Capture the cell that displays the provided text and extract its [X, Y] central coordinate. 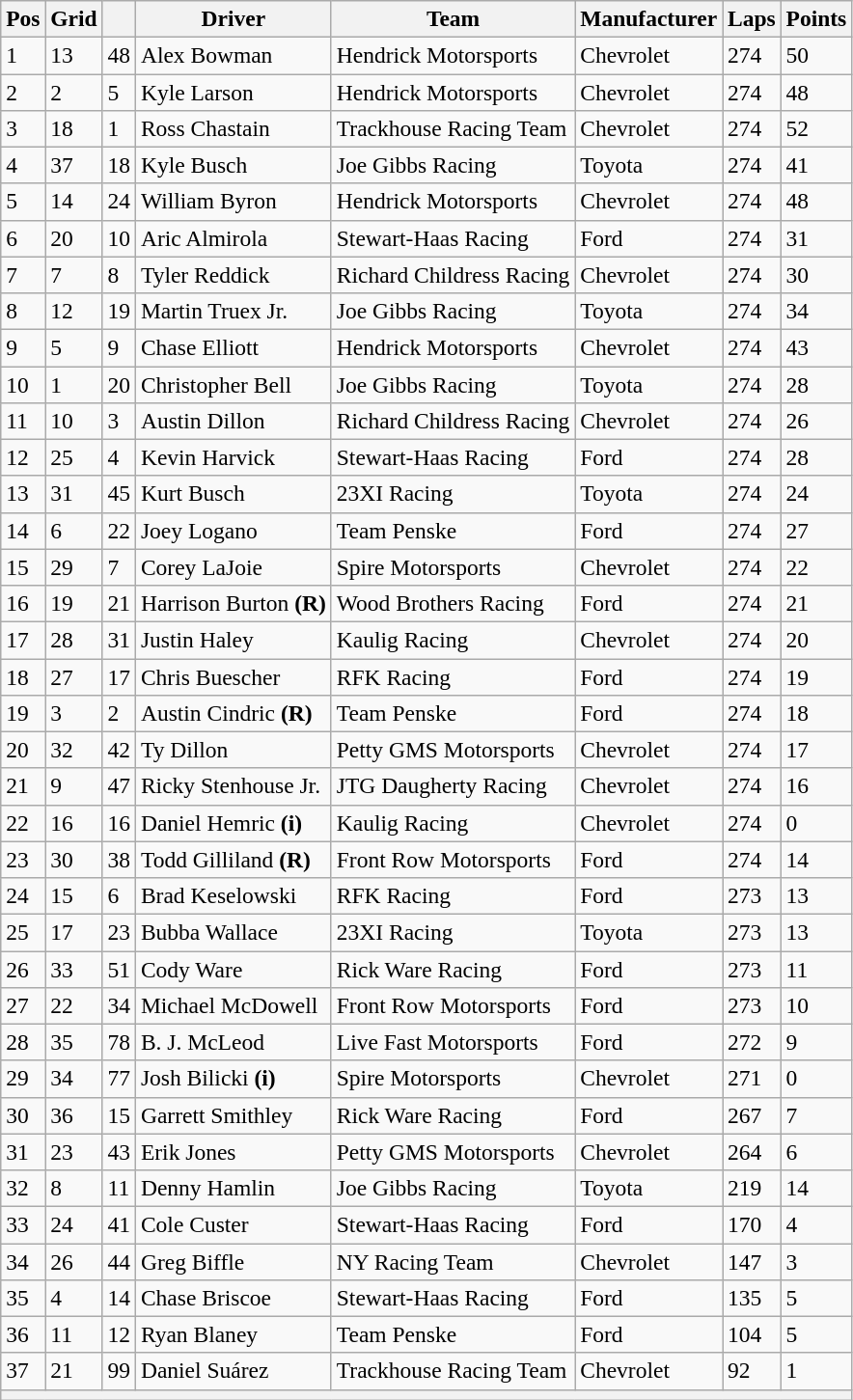
42 [119, 750]
50 [816, 55]
135 [753, 1298]
Manufacturer [648, 18]
Wood Brothers Racing [453, 603]
Alex Bowman [234, 55]
Grid [73, 18]
Live Fast Motorsports [453, 1042]
45 [119, 494]
Chase Briscoe [234, 1298]
Pos [23, 18]
Corey LaJoie [234, 567]
Ty Dillon [234, 750]
92 [753, 1371]
Denny Hamlin [234, 1188]
47 [119, 786]
Kurt Busch [234, 494]
44 [119, 1261]
Greg Biffle [234, 1261]
Ricky Stenhouse Jr. [234, 786]
104 [753, 1334]
271 [753, 1079]
Chris Buescher [234, 676]
219 [753, 1188]
Bubba Wallace [234, 932]
Justin Haley [234, 640]
Michael McDowell [234, 1005]
38 [119, 860]
Daniel Suárez [234, 1371]
Garrett Smithley [234, 1115]
Ryan Blaney [234, 1334]
William Byron [234, 202]
Joey Logano [234, 531]
Chase Elliott [234, 347]
Kevin Harvick [234, 457]
Points [816, 18]
Cole Custer [234, 1224]
Kyle Larson [234, 92]
Austin Dillon [234, 421]
51 [119, 969]
170 [753, 1224]
272 [753, 1042]
264 [753, 1152]
Tyler Reddick [234, 275]
JTG Daugherty Racing [453, 786]
Cody Ware [234, 969]
99 [119, 1371]
267 [753, 1115]
Laps [753, 18]
Martin Truex Jr. [234, 311]
Driver [234, 18]
77 [119, 1079]
78 [119, 1042]
Team [453, 18]
Christopher Bell [234, 384]
52 [816, 128]
Austin Cindric (R) [234, 713]
B. J. McLeod [234, 1042]
Todd Gilliland (R) [234, 860]
Harrison Burton (R) [234, 603]
Daniel Hemric (i) [234, 823]
147 [753, 1261]
NY Racing Team [453, 1261]
Aric Almirola [234, 238]
Kyle Busch [234, 165]
Brad Keselowski [234, 895]
Josh Bilicki (i) [234, 1079]
Ross Chastain [234, 128]
Erik Jones [234, 1152]
